For the text-containing cell, return its midpoint in (x, y) coordinate format. 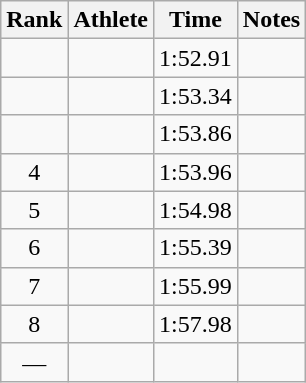
4 (34, 172)
1:54.98 (196, 210)
7 (34, 286)
1:53.86 (196, 134)
Time (196, 20)
5 (34, 210)
1:57.98 (196, 324)
6 (34, 248)
Rank (34, 20)
Athlete (111, 20)
— (34, 362)
1:53.34 (196, 96)
1:55.39 (196, 248)
1:52.91 (196, 58)
8 (34, 324)
1:53.96 (196, 172)
1:55.99 (196, 286)
Notes (271, 20)
